Extract the [x, y] coordinate from the center of the cell holding the provided text.  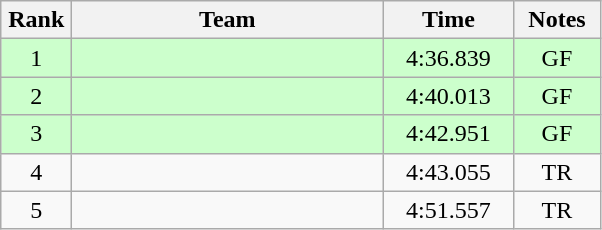
4:51.557 [448, 210]
Team [228, 20]
4:42.951 [448, 134]
1 [36, 58]
Notes [557, 20]
4 [36, 172]
4:36.839 [448, 58]
Rank [36, 20]
3 [36, 134]
4:40.013 [448, 96]
Time [448, 20]
4:43.055 [448, 172]
2 [36, 96]
5 [36, 210]
